Locate the cell with the specified text and output its (x, y) center coordinate. 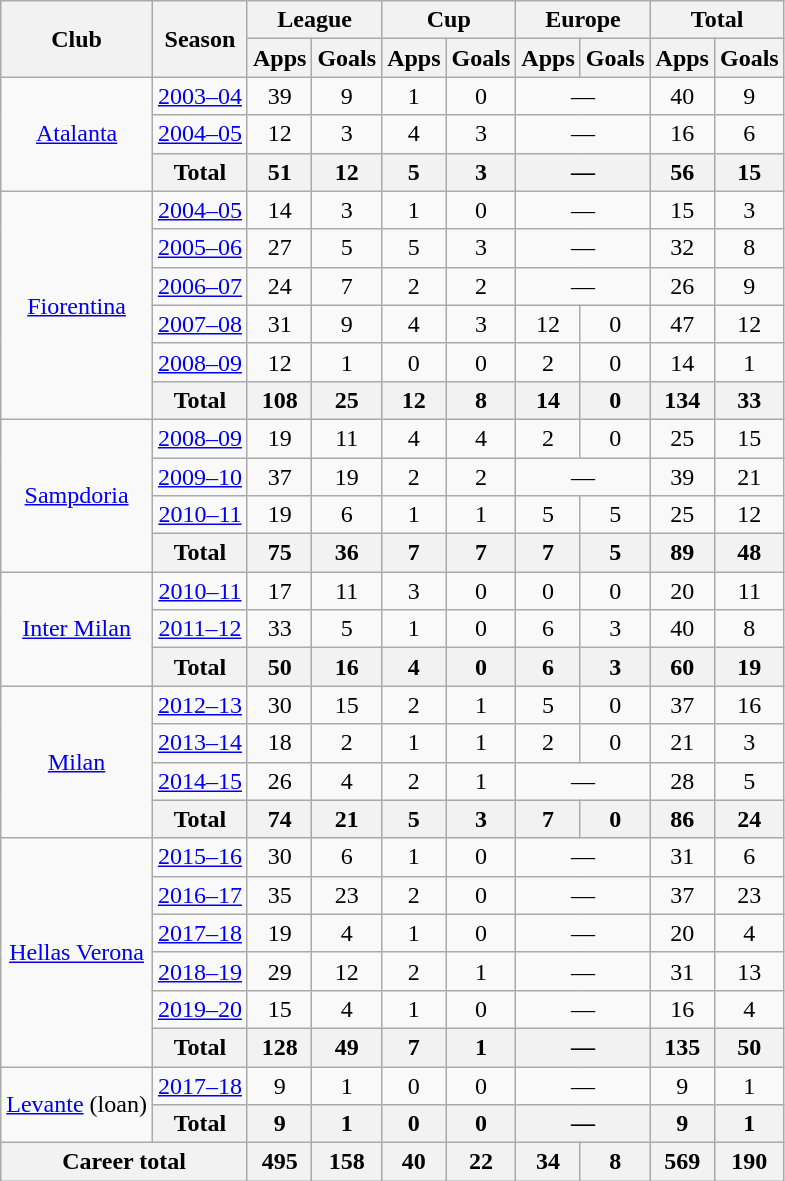
29 (279, 971)
2014–15 (200, 781)
Sampdoria (77, 495)
108 (279, 400)
128 (279, 1047)
35 (279, 895)
17 (279, 591)
60 (682, 667)
Fiorentina (77, 305)
28 (682, 781)
2018–19 (200, 971)
Season (200, 39)
Cup (449, 20)
2003–04 (200, 96)
27 (279, 248)
86 (682, 819)
Club (77, 39)
2016–17 (200, 895)
56 (682, 172)
2006–07 (200, 286)
32 (682, 248)
13 (749, 971)
2015–16 (200, 857)
569 (682, 1162)
2009–10 (200, 477)
Inter Milan (77, 629)
18 (279, 743)
2013–14 (200, 743)
134 (682, 400)
League (314, 20)
495 (279, 1162)
36 (347, 553)
2019–20 (200, 1009)
Hellas Verona (77, 952)
51 (279, 172)
190 (749, 1162)
Career total (124, 1162)
89 (682, 553)
Europe (583, 20)
2005–06 (200, 248)
Levante (loan) (77, 1104)
75 (279, 553)
2007–08 (200, 324)
Atalanta (77, 134)
2011–12 (200, 629)
74 (279, 819)
2012–13 (200, 705)
Milan (77, 762)
34 (548, 1162)
47 (682, 324)
49 (347, 1047)
22 (481, 1162)
48 (749, 553)
135 (682, 1047)
158 (347, 1162)
